Find where the given text appears and provide that cell's center as [X, Y] coordinate. 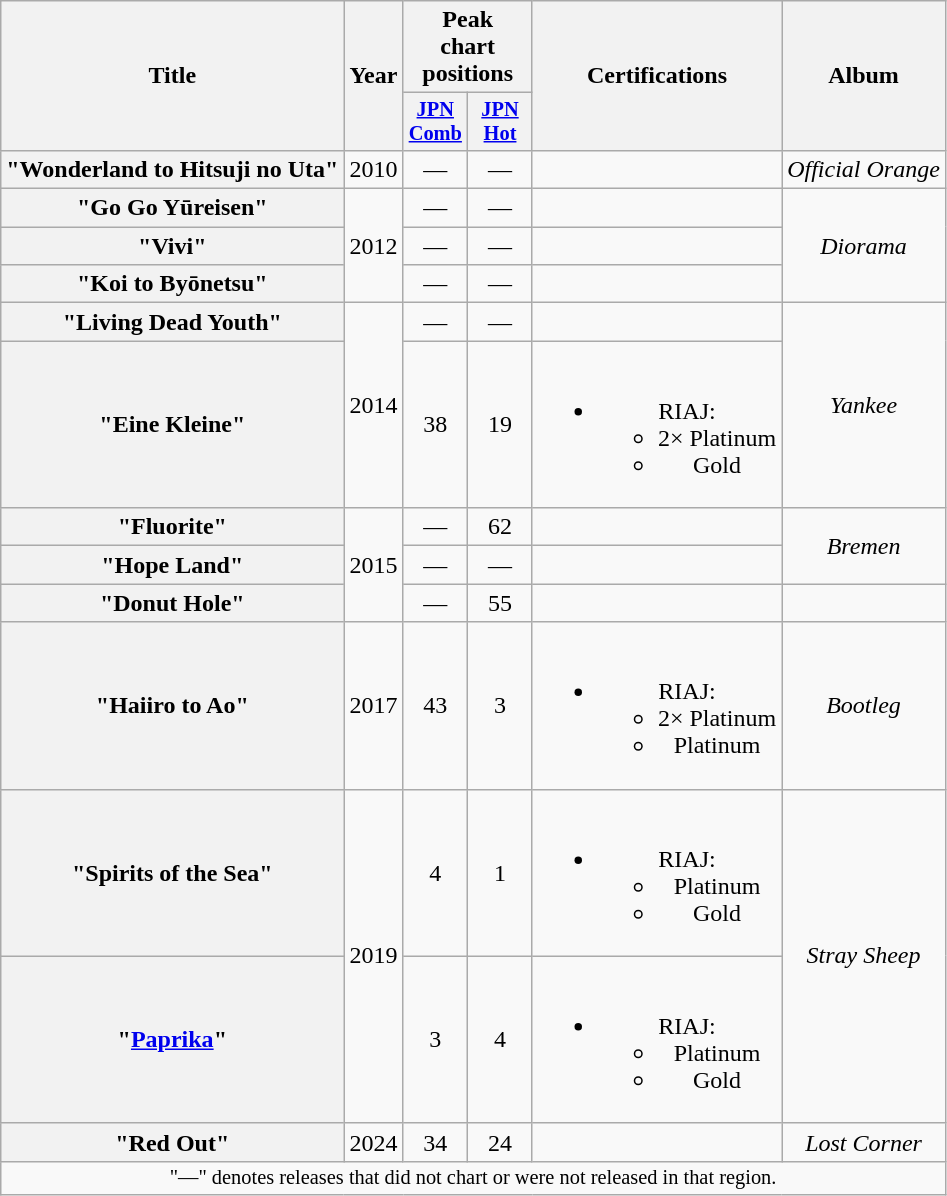
"Living Dead Youth" [172, 322]
Official Orange [864, 169]
Diorama [864, 246]
43 [436, 706]
"Paprika" [172, 1040]
"Haiiro to Ao" [172, 706]
2017 [374, 706]
Bootleg [864, 706]
62 [500, 527]
55 [500, 603]
Peakchartpositions [468, 47]
"Wonderland to Hitsuji no Uta" [172, 169]
Bremen [864, 546]
34 [436, 1142]
"Hope Land" [172, 565]
38 [436, 424]
"Koi to Byōnetsu" [172, 284]
2014 [374, 406]
RIAJ:2× Platinum Platinum [656, 706]
RIAJ:2× Platinum Gold [656, 424]
2010 [374, 169]
24 [500, 1142]
2024 [374, 1142]
JPNComb [436, 122]
2019 [374, 956]
"Red Out" [172, 1142]
Yankee [864, 406]
2015 [374, 565]
Lost Corner [864, 1142]
"Go Go Yūreisen" [172, 208]
"Eine Kleine" [172, 424]
JPNHot [500, 122]
"Fluorite" [172, 527]
Title [172, 76]
19 [500, 424]
"Vivi" [172, 246]
"Spirits of the Sea" [172, 872]
Year [374, 76]
Album [864, 76]
1 [500, 872]
2012 [374, 246]
Stray Sheep [864, 956]
"—" denotes releases that did not chart or were not released in that region. [474, 1178]
"Donut Hole" [172, 603]
Certifications [656, 76]
